Output the [x, y] coordinate of the center of the cell containing the given text.  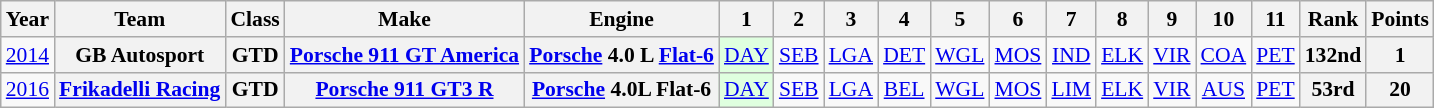
BEL [904, 90]
7 [1071, 19]
Engine [622, 19]
IND [1071, 55]
11 [1276, 19]
Year [28, 19]
4 [904, 19]
20 [1400, 90]
Frikadelli Racing [140, 90]
Porsche 4.0L Flat-6 [622, 90]
Team [140, 19]
2016 [28, 90]
9 [1172, 19]
3 [851, 19]
Make [404, 19]
AUS [1224, 90]
132nd [1334, 55]
10 [1224, 19]
2 [799, 19]
2014 [28, 55]
COA [1224, 55]
Porsche 4.0 L Flat-6 [622, 55]
6 [1018, 19]
GB Autosport [140, 55]
Rank [1334, 19]
Porsche 911 GT3 R [404, 90]
Points [1400, 19]
Class [254, 19]
DET [904, 55]
5 [960, 19]
53rd [1334, 90]
Porsche 911 GT America [404, 55]
LIM [1071, 90]
8 [1122, 19]
